Return (X, Y) of the center of cell containing provided text 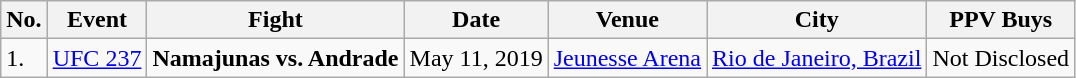
Date (476, 20)
No. (24, 20)
1. (24, 58)
Namajunas vs. Andrade (276, 58)
Venue (627, 20)
May 11, 2019 (476, 58)
UFC 237 (97, 58)
Rio de Janeiro, Brazil (817, 58)
City (817, 20)
Not Disclosed (1001, 58)
Jeunesse Arena (627, 58)
Event (97, 20)
Fight (276, 20)
PPV Buys (1001, 20)
